Detect which cell encompasses the target text, then output its (x, y) center coordinate. 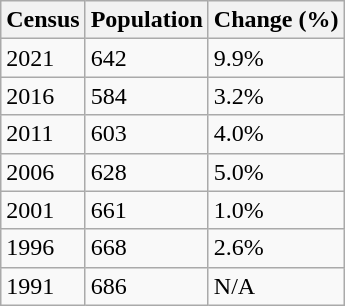
603 (146, 134)
584 (146, 96)
9.9% (276, 58)
2006 (43, 172)
2011 (43, 134)
1996 (43, 248)
1991 (43, 286)
642 (146, 58)
686 (146, 286)
Population (146, 20)
Change (%) (276, 20)
1.0% (276, 210)
5.0% (276, 172)
4.0% (276, 134)
2021 (43, 58)
668 (146, 248)
628 (146, 172)
2016 (43, 96)
N/A (276, 286)
2.6% (276, 248)
3.2% (276, 96)
2001 (43, 210)
661 (146, 210)
Census (43, 20)
